Provide the (X, Y) coordinate of the cell's center where the given text is located.  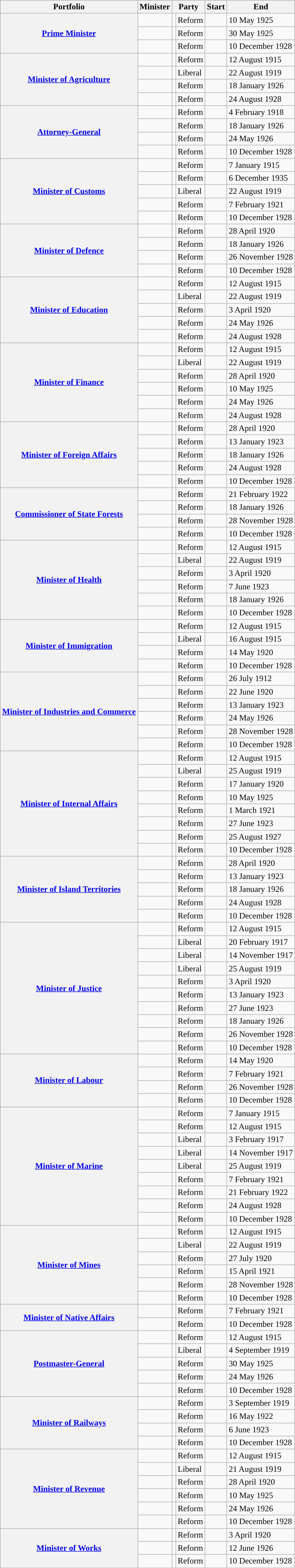
Minister of Defence (69, 251)
12 June 1926 (261, 1548)
Minister of Internal Affairs (69, 804)
15 April 1921 (261, 1271)
Minister of Island Territories (69, 889)
Attorney-General (69, 132)
Minister of Finance (69, 382)
Postmaster-General (69, 1363)
7 June 1923 (261, 587)
3 February 1917 (261, 1140)
Minister (155, 7)
Prime Minister (69, 33)
17 January 1920 (261, 784)
Minister of Foreign Affairs (69, 455)
Minister of Revenue (69, 1489)
Minister of Native Affairs (69, 1317)
End (261, 7)
Minister of Justice (69, 988)
6 June 1923 (261, 1430)
Minister of Marine (69, 1166)
27 July 1920 (261, 1258)
16 May 1922 (261, 1416)
Minister of Immigration (69, 646)
Minister of Industries and Commerce (69, 712)
Minister of Agriculture (69, 79)
Minister of Works (69, 1548)
20 February 1917 (261, 942)
1 March 1921 (261, 810)
26 July 1912 (261, 679)
16 August 1915 (261, 639)
Minister of Education (69, 310)
Commissioner of State Forests (69, 514)
4 February 1918 (261, 112)
Portfolio (69, 7)
4 September 1919 (261, 1350)
Minister of Mines (69, 1265)
Minister of Health (69, 580)
21 August 1919 (261, 1469)
Minister of Railways (69, 1423)
Start (216, 7)
25 August 1927 (261, 837)
22 June 1920 (261, 692)
3 September 1919 (261, 1403)
Minister of Customs (69, 191)
Minister of Labour (69, 1080)
6 December 1935 (261, 178)
Party (188, 7)
